Find where the given text appears and provide that cell's center as (X, Y) coordinate. 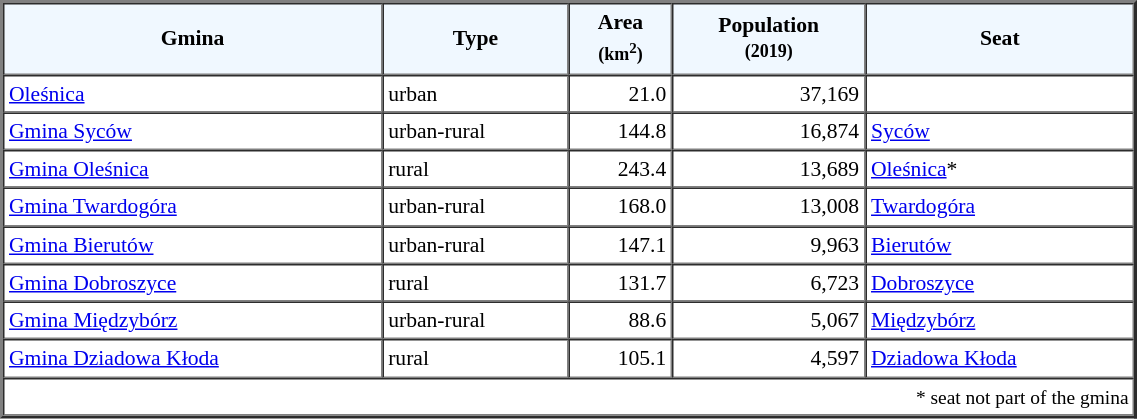
Twardogóra (1000, 207)
21.0 (621, 93)
Międzybórz (1000, 321)
urban (475, 93)
Syców (1000, 131)
Gmina Oleśnica (192, 169)
Gmina Międzybórz (192, 321)
6,723 (768, 283)
Dziadowa Kłoda (1000, 359)
Gmina Dobroszyce (192, 283)
4,597 (768, 359)
Gmina Dziadowa Kłoda (192, 359)
Dobroszyce (1000, 283)
88.6 (621, 321)
Seat (1000, 38)
Gmina Twardogóra (192, 207)
147.1 (621, 245)
Bierutów (1000, 245)
13,008 (768, 207)
Type (475, 38)
Oleśnica (192, 93)
37,169 (768, 93)
Oleśnica* (1000, 169)
Population(2019) (768, 38)
Gmina Bierutów (192, 245)
5,067 (768, 321)
243.4 (621, 169)
144.8 (621, 131)
Gmina Syców (192, 131)
168.0 (621, 207)
Area(km2) (621, 38)
131.7 (621, 283)
105.1 (621, 359)
* seat not part of the gmina (569, 396)
16,874 (768, 131)
13,689 (768, 169)
9,963 (768, 245)
Gmina (192, 38)
